Output the (X, Y) coordinate of the center of the cell containing the given text.  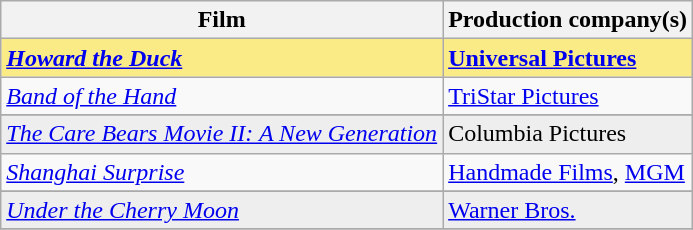
Film (222, 20)
Shanghai Surprise (222, 172)
Columbia Pictures (568, 134)
Warner Bros. (568, 210)
Under the Cherry Moon (222, 210)
Production company(s) (568, 20)
Universal Pictures (568, 58)
TriStar Pictures (568, 96)
Band of the Hand (222, 96)
Howard the Duck (222, 58)
The Care Bears Movie II: A New Generation (222, 134)
Handmade Films, MGM (568, 172)
